Extract the [X, Y] coordinate from the center of the cell holding the provided text.  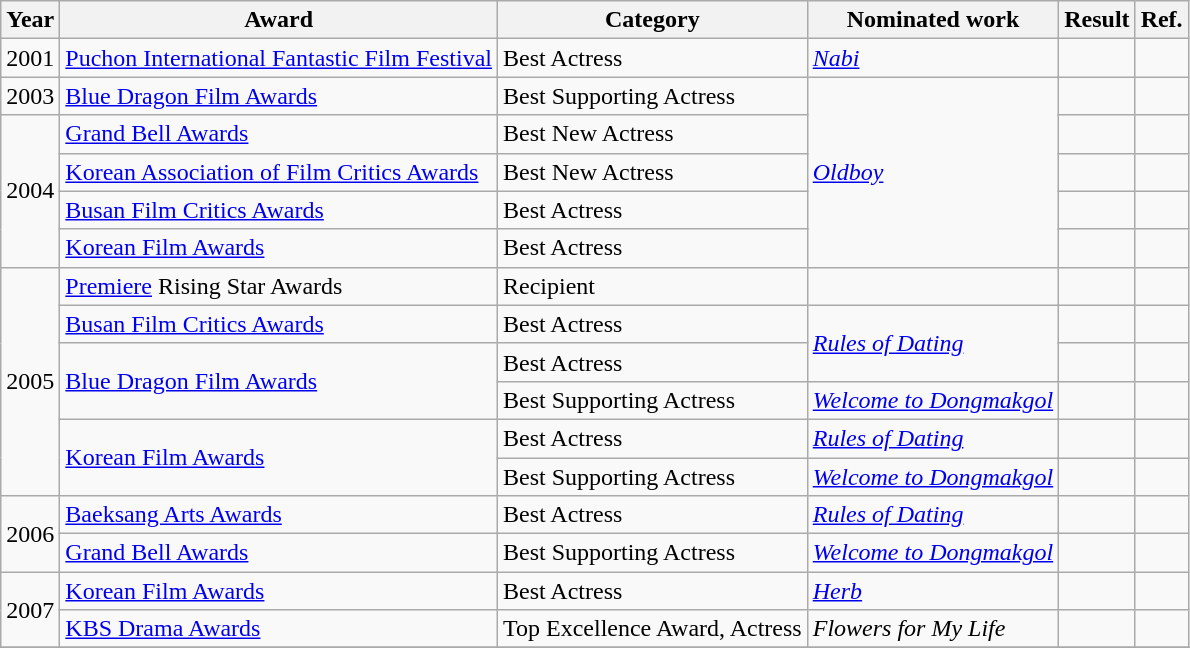
Flowers for My Life [932, 629]
Category [652, 20]
Award [279, 20]
Nominated work [932, 20]
Recipient [652, 286]
Nabi [932, 58]
Year [30, 20]
2003 [30, 96]
Oldboy [932, 172]
Baeksang Arts Awards [279, 515]
Herb [932, 591]
Korean Association of Film Critics Awards [279, 172]
Result [1097, 20]
Puchon International Fantastic Film Festival [279, 58]
Ref. [1162, 20]
2004 [30, 191]
Premiere Rising Star Awards [279, 286]
2005 [30, 381]
KBS Drama Awards [279, 629]
Top Excellence Award, Actress [652, 629]
2007 [30, 610]
2006 [30, 534]
2001 [30, 58]
